Extract the (x, y) coordinate from the center of the cell holding the provided text.  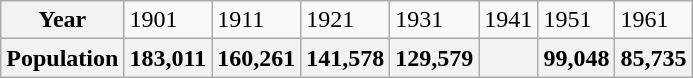
141,578 (346, 58)
1921 (346, 20)
1961 (654, 20)
85,735 (654, 58)
1931 (434, 20)
99,048 (576, 58)
Population (62, 58)
183,011 (168, 58)
Year (62, 20)
1951 (576, 20)
129,579 (434, 58)
1911 (256, 20)
160,261 (256, 58)
1941 (508, 20)
1901 (168, 20)
